Output the [X, Y] coordinate of the center of the cell containing the given text.  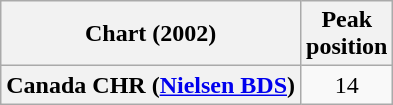
Canada CHR (Nielsen BDS) [151, 85]
14 [347, 85]
Chart (2002) [151, 34]
Peakposition [347, 34]
